Locate the cell with the specified text and output its (X, Y) center coordinate. 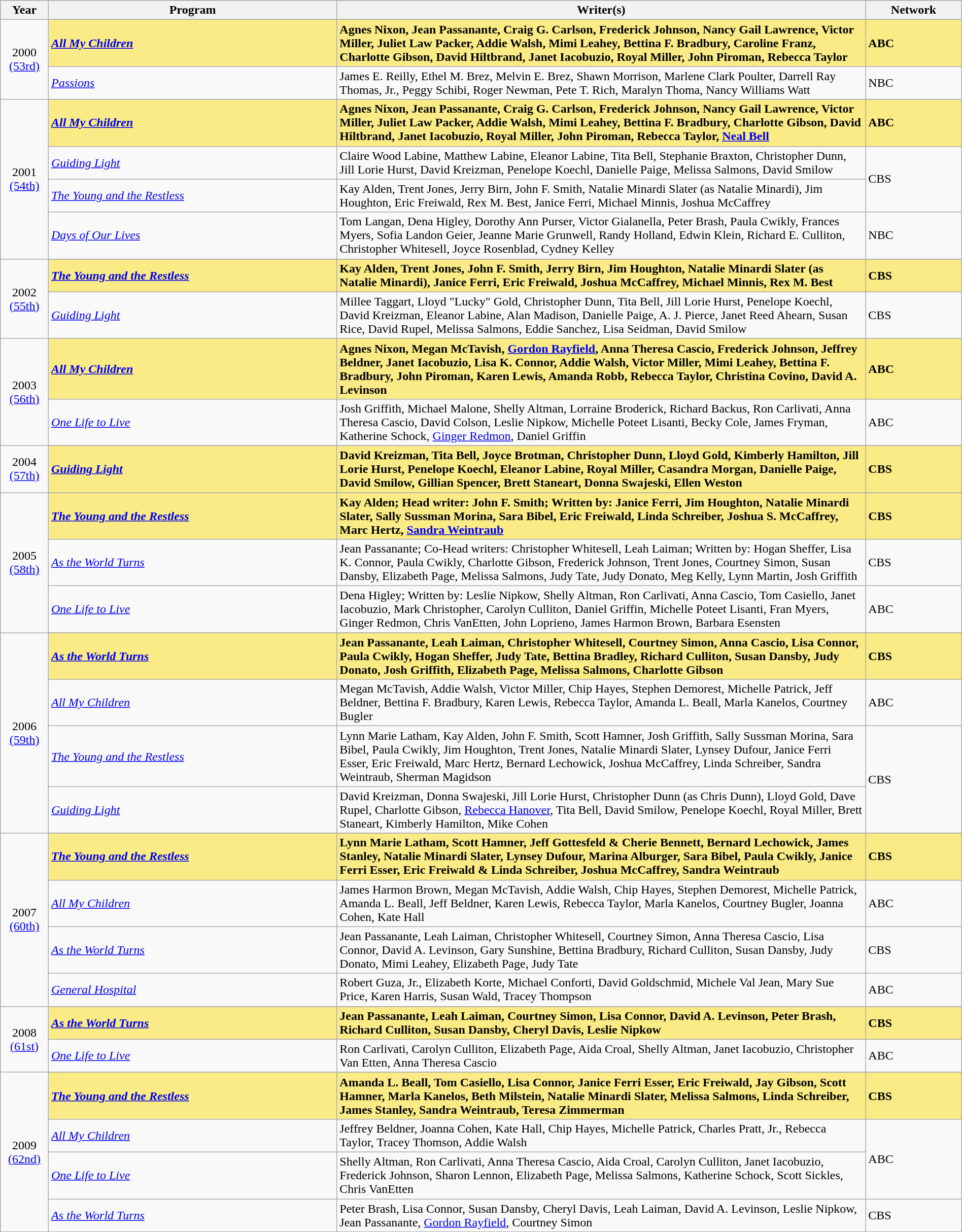
Days of Our Lives (192, 235)
Network (913, 10)
Peter Brash, Lisa Connor, Susan Dansby, Cheryl Davis, Leah Laiman, David A. Levinson, Leslie Nipkow, Jean Passanante, Gordon Rayfield, Courtney Simon (601, 1215)
Writer(s) (601, 10)
2008(61st) (24, 1039)
2004(57th) (24, 469)
Program (192, 10)
2003(56th) (24, 392)
2005(58th) (24, 562)
2002(55th) (24, 298)
2000(53rd) (24, 60)
2001(54th) (24, 179)
2007(60th) (24, 919)
Year (24, 10)
Robert Guza, Jr., Elizabeth Korte, Michael Conforti, David Goldschmid, Michele Val Jean, Mary Sue Price, Karen Harris, Susan Wald, Tracey Thompson (601, 989)
2009(62nd) (24, 1152)
General Hospital (192, 989)
Jeffrey Beldner, Joanna Cohen, Kate Hall, Chip Hayes, Michelle Patrick, Charles Pratt, Jr., Rebecca Taylor, Tracey Thomson, Addie Walsh (601, 1136)
Ron Carlivati, Carolyn Culliton, Elizabeth Page, Aida Croal, Shelly Altman, Janet Iacobuzio, Christopher Van Etten, Anna Theresa Cascio (601, 1055)
2006(59th) (24, 733)
Passions (192, 83)
